Search for the cell housing the specified text and yield its (X, Y) center coordinate. 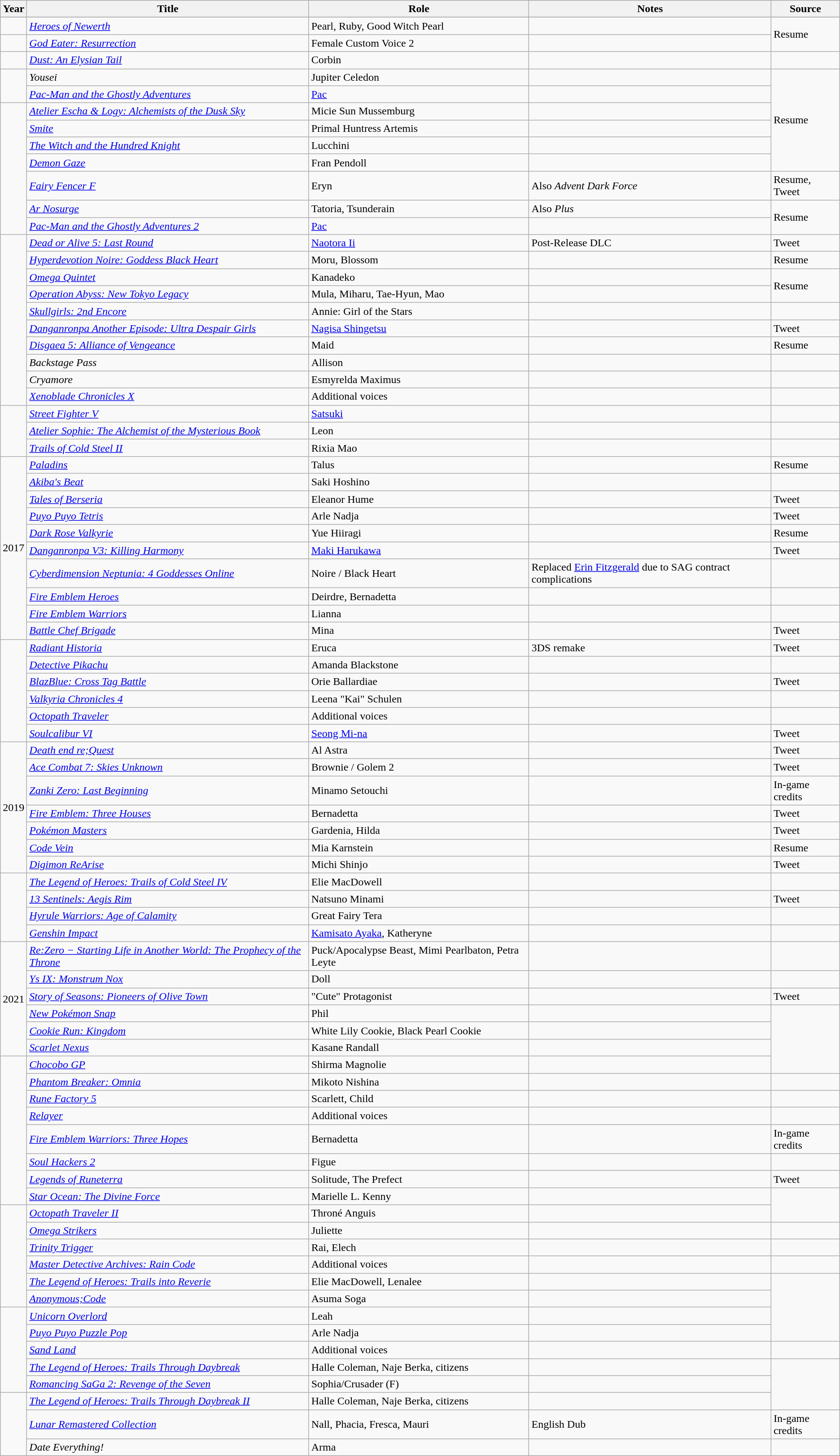
Year (13, 9)
Maki Harukawa (419, 550)
Hyperdevotion Noire: Goddess Black Heart (168, 260)
Danganronpa V3: Killing Harmony (168, 550)
Puyo Puyo Tetris (168, 516)
Octopath Traveler II (168, 1213)
Female Custom Voice 2 (419, 43)
Dust: An Elysian Tail (168, 60)
Hyrule Warriors: Age of Calamity (168, 916)
God Eater: Resurrection (168, 43)
Operation Abyss: New Tokyo Legacy (168, 294)
Mina (419, 631)
Fairy Fencer F (168, 186)
Asuma Soga (419, 1299)
Skullgirls: 2nd Encore (168, 311)
3DS remake (650, 648)
Anonymous;Code (168, 1299)
Orie Ballardiae (419, 682)
Chocobo GP (168, 1064)
Omega Strikers (168, 1230)
Story of Seasons: Pioneers of Olive Town (168, 996)
BlazBlue: Cross Tag Battle (168, 682)
Dark Rose Valkyrie (168, 533)
The Witch and the Hundred Knight (168, 145)
Fran Pendoll (419, 162)
Trinity Trigger (168, 1247)
Fire Emblem Heroes (168, 597)
Death end re;Quest (168, 750)
Rai, Elech (419, 1247)
Satsuki (419, 414)
Yousei (168, 77)
Demon Gaze (168, 162)
Cookie Run: Kingdom (168, 1030)
Kanadeko (419, 277)
Eryn (419, 186)
Minamo Setouchi (419, 790)
Soul Hackers 2 (168, 1162)
Master Detective Archives: Rain Code (168, 1264)
Micie Sun Mussemburg (419, 111)
Annie: Girl of the Stars (419, 311)
Marielle L. Kenny (419, 1196)
Naotora Ii (419, 243)
Gardenia, Hilda (419, 831)
Legends of Runeterra (168, 1179)
Disgaea 5: Alliance of Vengeance (168, 345)
Amanda Blackstone (419, 665)
Heroes of Newerth (168, 26)
Post-Release DLC (650, 243)
The Legend of Heroes: Trails Through Daybreak (168, 1367)
Lunar Remastered Collection (168, 1425)
"Cute" Protagonist (419, 996)
Esmyrelda Maximus (419, 379)
New Pokémon Snap (168, 1013)
Jupiter Celedon (419, 77)
Al Astra (419, 750)
The Legend of Heroes: Trails of Cold Steel IV (168, 882)
2017 (13, 548)
Doll (419, 979)
Xenoblade Chronicles X (168, 397)
Romancing SaGa 2: Revenge of the Seven (168, 1384)
Omega Quintet (168, 277)
Leah (419, 1316)
Role (419, 9)
Elie MacDowell, Lenalee (419, 1282)
Eruca (419, 648)
Source (805, 9)
Talus (419, 465)
Fire Emblem Warriors (168, 614)
Leena "Kai" Schulen (419, 699)
Nall, Phacia, Fresca, Mauri (419, 1425)
Resume, Tweet (805, 186)
Rixia Mao (419, 448)
Primal Huntress Artemis (419, 128)
Great Fairy Tera (419, 916)
Phantom Breaker: Omnia (168, 1081)
Cryamore (168, 379)
Noire / Black Heart (419, 573)
Atelier Escha & Logy: Alchemists of the Dusk Sky (168, 111)
Leon (419, 431)
Puyo Puyo Puzzle Pop (168, 1333)
Notes (650, 9)
English Dub (650, 1425)
Scarlet Nexus (168, 1047)
Unicorn Overlord (168, 1316)
Fire Emblem Warriors: Three Hopes (168, 1139)
Lianna (419, 614)
Yue Hiiragi (419, 533)
Mikoto Nishina (419, 1081)
Soulcalibur VI (168, 733)
Pac-Man and the Ghostly Adventures 2 (168, 226)
Cyberdimension Neptunia: 4 Goddesses Online (168, 573)
Dead or Alive 5: Last Round (168, 243)
Moru, Blossom (419, 260)
Relayer (168, 1116)
Rune Factory 5 (168, 1099)
Ys IX: Monstrum Nox (168, 979)
Sophia/Crusader (F) (419, 1384)
Puck/Apocalypse Beast, Mimi Pearlbaton, Petra Leyte (419, 956)
Zanki Zero: Last Beginning (168, 790)
Figue (419, 1162)
Radiant Historia (168, 648)
2021 (13, 998)
Brownie / Golem 2 (419, 767)
Allison (419, 362)
Kasane Randall (419, 1047)
Danganronpa Another Episode: Ultra Despair Girls (168, 328)
Also Advent Dark Force (650, 186)
Paladins (168, 465)
Scarlett, Child (419, 1099)
Replaced Erin Fitzgerald due to SAG contract complications (650, 573)
Ace Combat 7: Skies Unknown (168, 767)
Date Everything! (168, 1447)
Digimon ReArise (168, 865)
Maid (419, 345)
Seong Mi-na (419, 733)
Phil (419, 1013)
Natsuno Minami (419, 899)
Star Ocean: The Divine Force (168, 1196)
Saki Hoshino (419, 482)
Octopath Traveler (168, 716)
Lucchini (419, 145)
Juliette (419, 1230)
Detective Pikachu (168, 665)
Genshin Impact (168, 933)
Ar Nosurge (168, 209)
Eleanor Hume (419, 499)
Atelier Sophie: The Alchemist of the Mysterious Book (168, 431)
Michi Shinjo (419, 865)
Pac-Man and the Ghostly Adventures (168, 94)
Mula, Miharu, Tae-Hyun, Mao (419, 294)
Valkyria Chronicles 4 (168, 699)
The Legend of Heroes: Trails Through Daybreak II (168, 1401)
Arma (419, 1447)
Smite (168, 128)
2019 (13, 807)
Elie MacDowell (419, 882)
Pokémon Masters (168, 831)
Corbin (419, 60)
Street Fighter V (168, 414)
Sand Land (168, 1350)
Nagisa Shingetsu (419, 328)
Pearl, Ruby, Good Witch Pearl (419, 26)
Throné Anguis (419, 1213)
Code Vein (168, 848)
Title (168, 9)
The Legend of Heroes: Trails into Reverie (168, 1282)
Mia Karnstein (419, 848)
Shirma Magnolie (419, 1064)
13 Sentinels: Aegis Rim (168, 899)
Trails of Cold Steel II (168, 448)
Kamisato Ayaka, Katheryne (419, 933)
White Lily Cookie, Black Pearl Cookie (419, 1030)
Solitude, The Prefect (419, 1179)
Also Plus (650, 209)
Fire Emblem: Three Houses (168, 814)
Tales of Berseria (168, 499)
Backstage Pass (168, 362)
Tatoria, Tsunderain (419, 209)
Re:Zero − Starting Life in Another World: The Prophecy of the Throne (168, 956)
Battle Chef Brigade (168, 631)
Akiba's Beat (168, 482)
Deirdre, Bernadetta (419, 597)
